Scan for the cell matching the given text and deliver its (X, Y) coordinate at center. 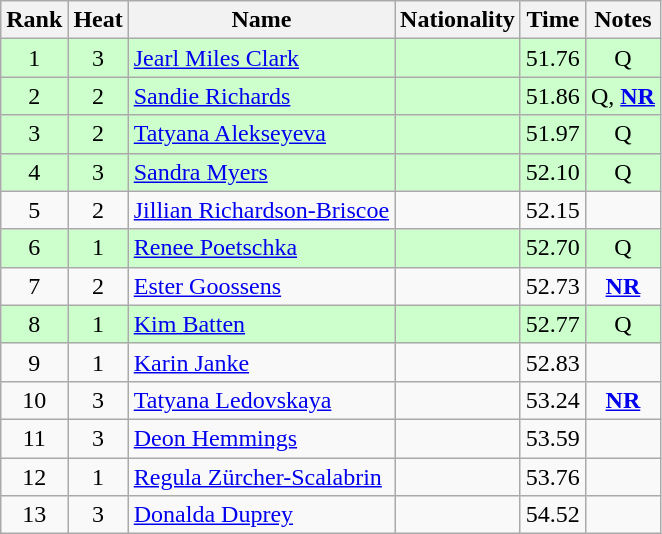
5 (34, 210)
51.86 (552, 96)
Jearl Miles Clark (261, 58)
Donalda Duprey (261, 515)
9 (34, 362)
13 (34, 515)
Ester Goossens (261, 286)
11 (34, 438)
Deon Hemmings (261, 438)
10 (34, 400)
53.76 (552, 477)
Rank (34, 20)
Karin Janke (261, 362)
8 (34, 324)
Kim Batten (261, 324)
52.73 (552, 286)
52.70 (552, 248)
Q, NR (622, 96)
Sandie Richards (261, 96)
52.15 (552, 210)
52.83 (552, 362)
54.52 (552, 515)
7 (34, 286)
Name (261, 20)
Time (552, 20)
51.76 (552, 58)
Tatyana Ledovskaya (261, 400)
6 (34, 248)
Notes (622, 20)
4 (34, 172)
Tatyana Alekseyeva (261, 134)
Sandra Myers (261, 172)
53.59 (552, 438)
Nationality (458, 20)
51.97 (552, 134)
52.77 (552, 324)
53.24 (552, 400)
Jillian Richardson-Briscoe (261, 210)
Regula Zürcher-Scalabrin (261, 477)
52.10 (552, 172)
Heat (98, 20)
12 (34, 477)
Renee Poetschka (261, 248)
